Return the (x, y) coordinate for the center point of the cell that contains the specified text.  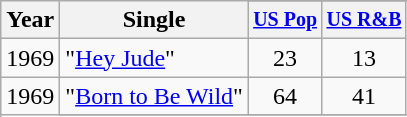
64 (284, 96)
23 (284, 58)
41 (364, 96)
US R&B (364, 20)
"Hey Jude" (154, 58)
US Pop (284, 20)
13 (364, 58)
"Born to Be Wild" (154, 96)
Year (30, 20)
Single (154, 20)
